Return the (x, y) coordinate for the center point of the cell that contains the specified text.  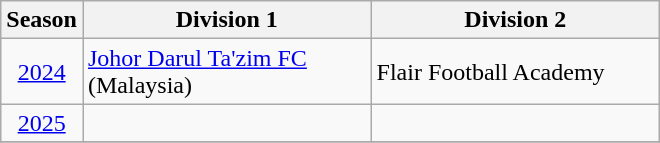
2024 (42, 72)
Flair Football Academy (516, 72)
Season (42, 20)
Johor Darul Ta'zim FC (Malaysia) (226, 72)
Division 1 (226, 20)
Division 2 (516, 20)
2025 (42, 123)
